Search for the cell housing the specified text and yield its (X, Y) center coordinate. 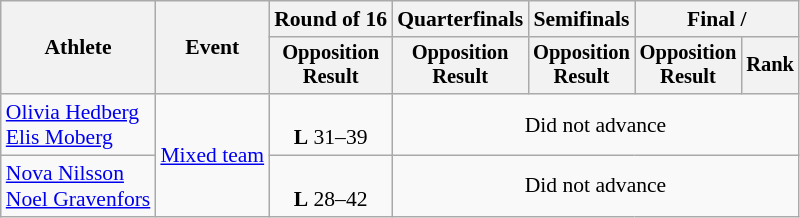
Event (212, 48)
Olivia HedbergElis Moberg (78, 124)
Final / (717, 19)
Quarterfinals (460, 19)
L 28–42 (330, 186)
L 31–39 (330, 124)
Rank (770, 66)
Semifinals (582, 19)
Mixed team (212, 155)
Round of 16 (330, 19)
Nova NilssonNoel Gravenfors (78, 186)
Athlete (78, 48)
